For the text-containing cell, return its midpoint in (X, Y) coordinate format. 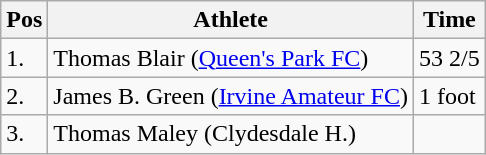
2. (24, 96)
Thomas Blair (Queen's Park FC) (231, 58)
Time (449, 20)
53 2/5 (449, 58)
Athlete (231, 20)
Pos (24, 20)
1. (24, 58)
Thomas Maley (Clydesdale H.) (231, 134)
James B. Green (Irvine Amateur FC) (231, 96)
1 foot (449, 96)
3. (24, 134)
